Search for the cell housing the specified text and yield its (x, y) center coordinate. 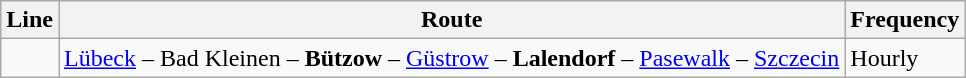
Frequency (905, 20)
Route (451, 20)
Lübeck – Bad Kleinen – Bützow – Güstrow – Lalendorf – Pasewalk – Szczecin (451, 58)
Hourly (905, 58)
Line (30, 20)
